Pinpoint the cell where the given text exists, returning its (x, y) midpoint coordinate. 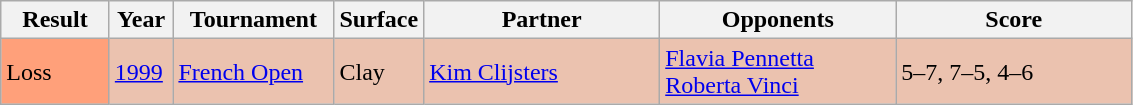
Flavia Pennetta Roberta Vinci (778, 72)
Result (56, 20)
Score (1014, 20)
Surface (379, 20)
Tournament (254, 20)
Opponents (778, 20)
Kim Clijsters (542, 72)
Year (141, 20)
Clay (379, 72)
Loss (56, 72)
5–7, 7–5, 4–6 (1014, 72)
Partner (542, 20)
1999 (141, 72)
French Open (254, 72)
